Output the [X, Y] coordinate of the center of the cell containing the given text.  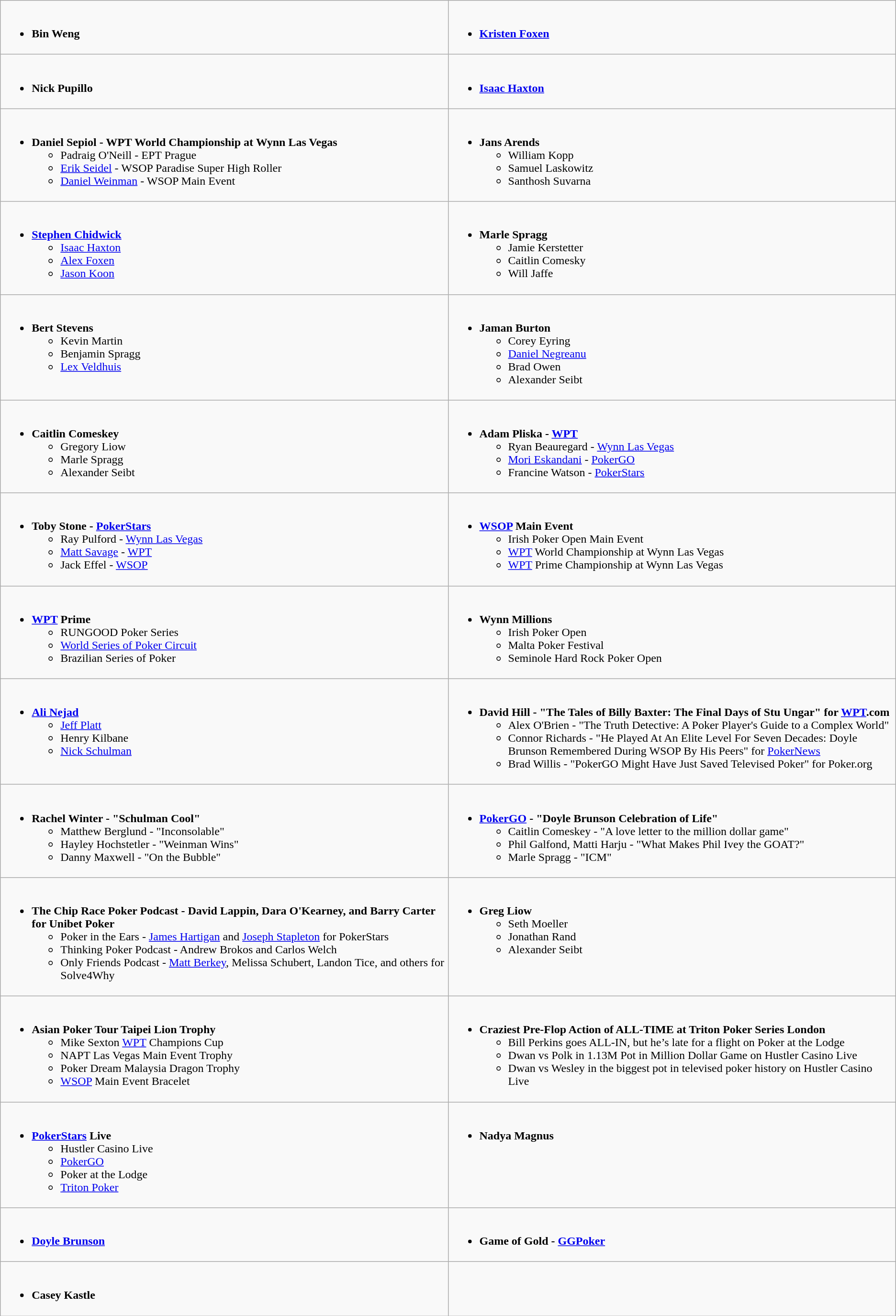
Kristen Foxen [672, 28]
Casey Kastle [224, 1289]
WSOP Main EventIrish Poker Open Main EventWPT World Championship at Wynn Las VegasWPT Prime Championship at Wynn Las Vegas [672, 539]
Rachel Winter - "Schulman Cool"Matthew Berglund - "Inconsolable"Hayley Hochstetler - "Weinman Wins"Danny Maxwell - "On the Bubble" [224, 831]
Bert StevensKevin MartinBenjamin SpraggLex Veldhuis [224, 347]
Toby Stone - PokerStarsRay Pulford - Wynn Las VegasMatt Savage - WPTJack Effel - WSOP [224, 539]
Caitlin ComeskeyGregory LiowMarle SpraggAlexander Seibt [224, 446]
WPT PrimeRUNGOOD Poker SeriesWorld Series of Poker CircuitBrazilian Series of Poker [224, 632]
Nadya Magnus [672, 1154]
Greg LiowSeth MoellerJonathan RandAlexander Seibt [672, 937]
Doyle Brunson [224, 1235]
Adam Pliska - WPTRyan Beauregard - Wynn Las VegasMori Eskandani - PokerGOFrancine Watson - PokerStars [672, 446]
Bin Weng [224, 28]
Game of Gold - GGPoker [672, 1235]
PokerStars LiveHustler Casino LivePokerGOPoker at the LodgeTriton Poker [224, 1154]
Stephen ChidwickIsaac HaxtonAlex FoxenJason Koon [224, 248]
Marle SpraggJamie KerstetterCaitlin ComeskyWill Jaffe [672, 248]
Nick Pupillo [224, 81]
Isaac Haxton [672, 81]
Wynn MillionsIrish Poker OpenMalta Poker FestivalSeminole Hard Rock Poker Open [672, 632]
Ali NejadJeff PlattHenry KilbaneNick Schulman [224, 731]
Jans ArendsWilliam KoppSamuel LaskowitzSanthosh Suvarna [672, 155]
Jaman BurtonCorey EyringDaniel NegreanuBrad OwenAlexander Seibt [672, 347]
